Capture the cell that displays the provided text and extract its (x, y) central coordinate. 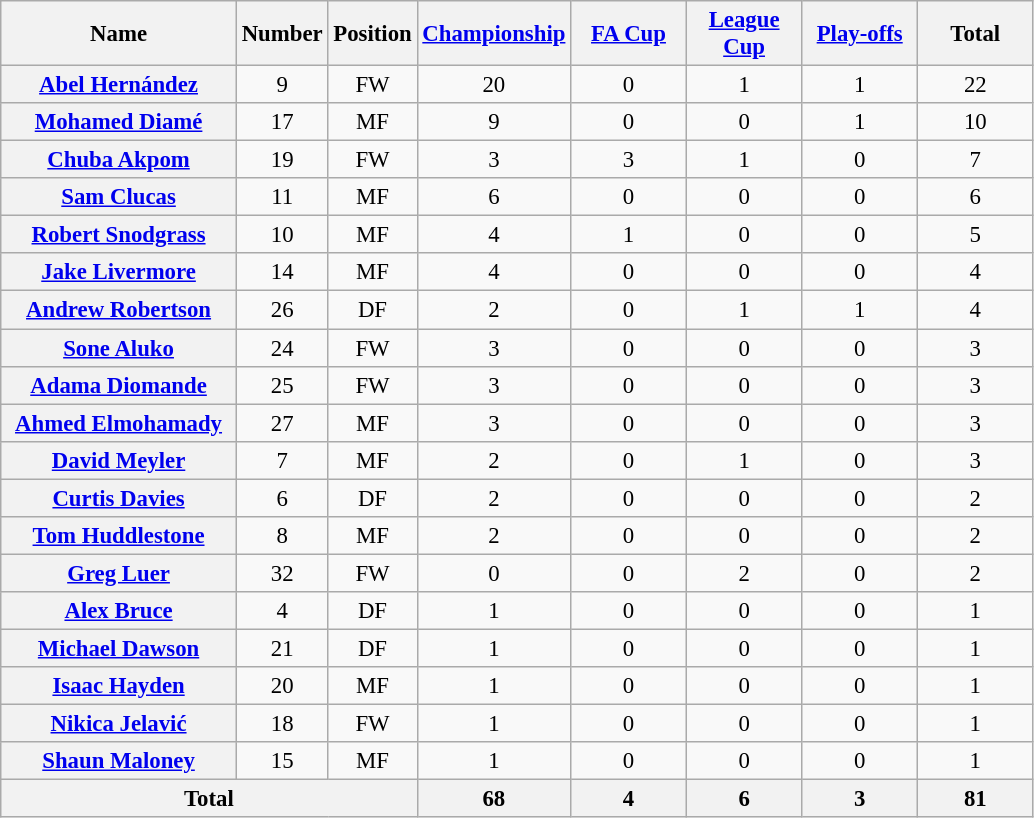
18 (282, 724)
Michael Dawson (119, 648)
Abel Hernández (119, 85)
8 (282, 536)
Play-offs (860, 34)
68 (494, 799)
24 (282, 348)
Curtis Davies (119, 498)
19 (282, 160)
Tom Huddlestone (119, 536)
Isaac Hayden (119, 686)
Ahmed Elmohamady (119, 423)
27 (282, 423)
Alex Bruce (119, 611)
Jake Livermore (119, 273)
25 (282, 385)
Mohamed Diamé (119, 122)
17 (282, 122)
Sam Clucas (119, 197)
Greg Luer (119, 573)
32 (282, 573)
David Meyler (119, 460)
11 (282, 197)
Adama Diomande (119, 385)
22 (975, 85)
Robert Snodgrass (119, 235)
5 (975, 235)
FA Cup (629, 34)
Position (372, 34)
LeagueCup (744, 34)
Name (119, 34)
81 (975, 799)
Number (282, 34)
Shaun Maloney (119, 761)
Championship (494, 34)
Andrew Robertson (119, 310)
26 (282, 310)
15 (282, 761)
Chuba Akpom (119, 160)
Nikica Jelavić (119, 724)
14 (282, 273)
Sone Aluko (119, 348)
21 (282, 648)
